Search for the cell housing the specified text and yield its (X, Y) center coordinate. 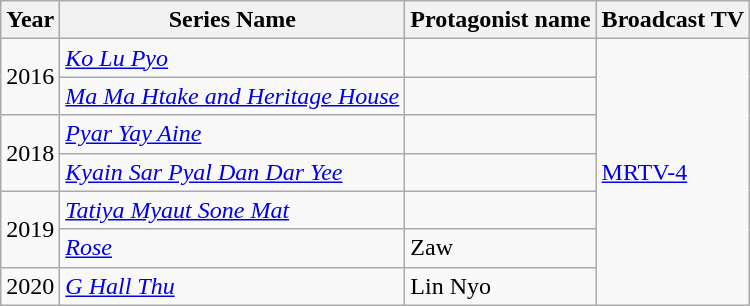
Year (30, 20)
Rose (232, 248)
G Hall Thu (232, 286)
Kyain Sar Pyal Dan Dar Yee (232, 172)
Ko Lu Pyo (232, 58)
2020 (30, 286)
2019 (30, 229)
Zaw (500, 248)
Protagonist name (500, 20)
Series Name (232, 20)
Pyar Yay Aine (232, 134)
Lin Nyo (500, 286)
MRTV-4 (673, 172)
Ma Ma Htake and Heritage House (232, 96)
Broadcast TV (673, 20)
2018 (30, 153)
2016 (30, 77)
Tatiya Myaut Sone Mat (232, 210)
